Determine the (X, Y) coordinate at the center of the cell enclosing the given text.  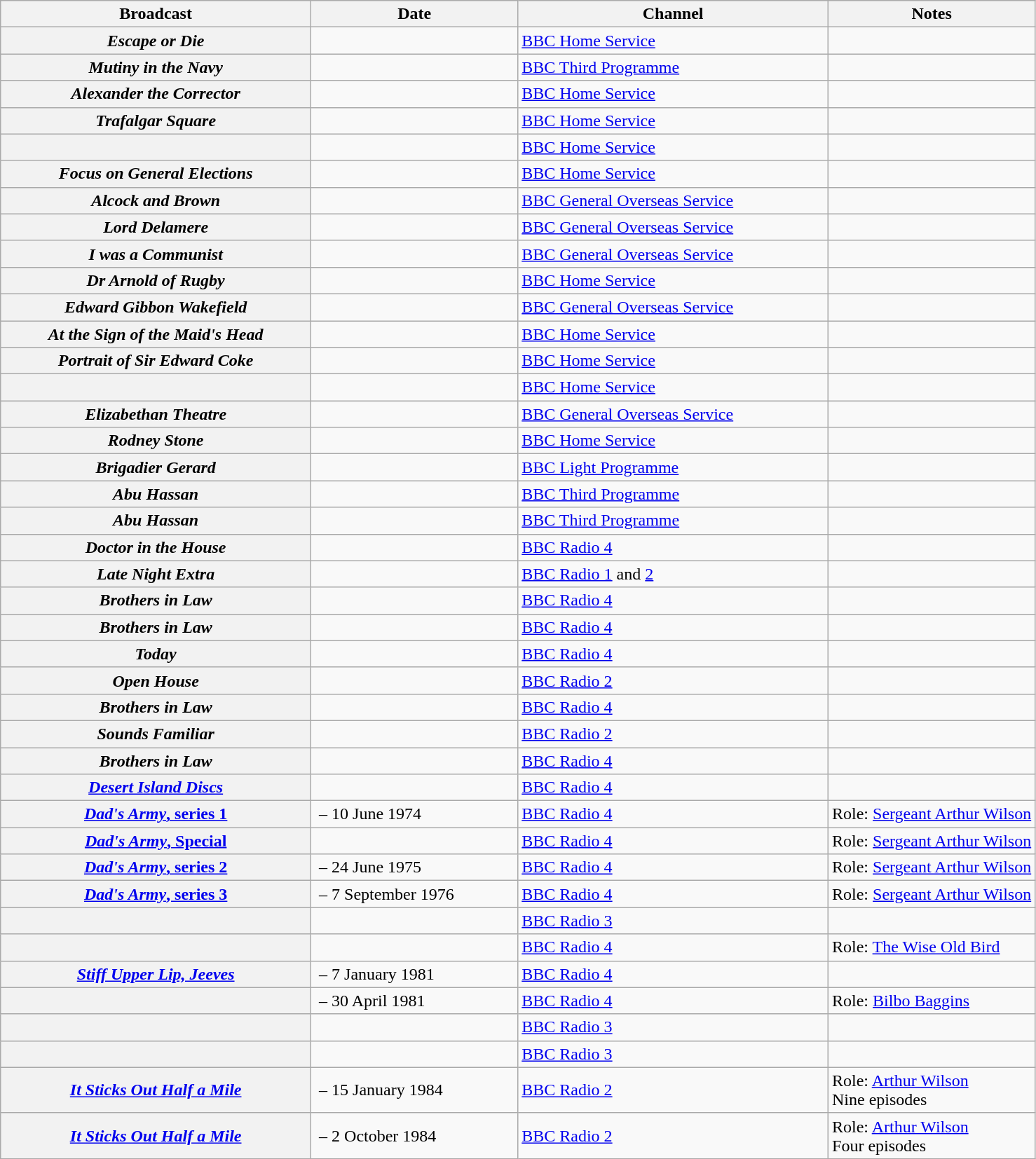
Role: Arthur WilsonFour episodes (932, 1135)
Dad's Army, series 3 (156, 894)
– 10 June 1974 (415, 814)
Channel (673, 14)
Notes (932, 14)
Late Night Extra (156, 574)
Dr Arnold of Rugby (156, 280)
– 30 April 1981 (415, 1001)
Sounds Familiar (156, 734)
Broadcast (156, 14)
Role: Arthur WilsonNine episodes (932, 1090)
Mutiny in the Navy (156, 67)
Edward Gibbon Wakefield (156, 307)
Alcock and Brown (156, 200)
BBC Light Programme (673, 467)
Role: Bilbo Baggins (932, 1001)
Focus on General Elections (156, 174)
– 7 January 1981 (415, 974)
Alexander the Corrector (156, 94)
– 15 January 1984 (415, 1090)
At the Sign of the Maid's Head (156, 334)
Dad's Army, series 1 (156, 814)
Stiff Upper Lip, Jeeves (156, 974)
Escape or Die (156, 41)
Rodney Stone (156, 441)
Brigadier Gerard (156, 467)
– 7 September 1976 (415, 894)
Open House (156, 680)
Trafalgar Square (156, 121)
Date (415, 14)
– 24 June 1975 (415, 867)
– 2 October 1984 (415, 1135)
Role: The Wise Old Bird (932, 947)
Elizabethan Theatre (156, 414)
Today (156, 654)
Doctor in the House (156, 547)
Portrait of Sir Edward Coke (156, 361)
BBC Radio 1 and 2 (673, 574)
Dad's Army, series 2 (156, 867)
Dad's Army, Special (156, 841)
Desert Island Discs (156, 788)
Lord Delamere (156, 227)
I was a Communist (156, 254)
